Locate the cell with the specified text and output its [x, y] center coordinate. 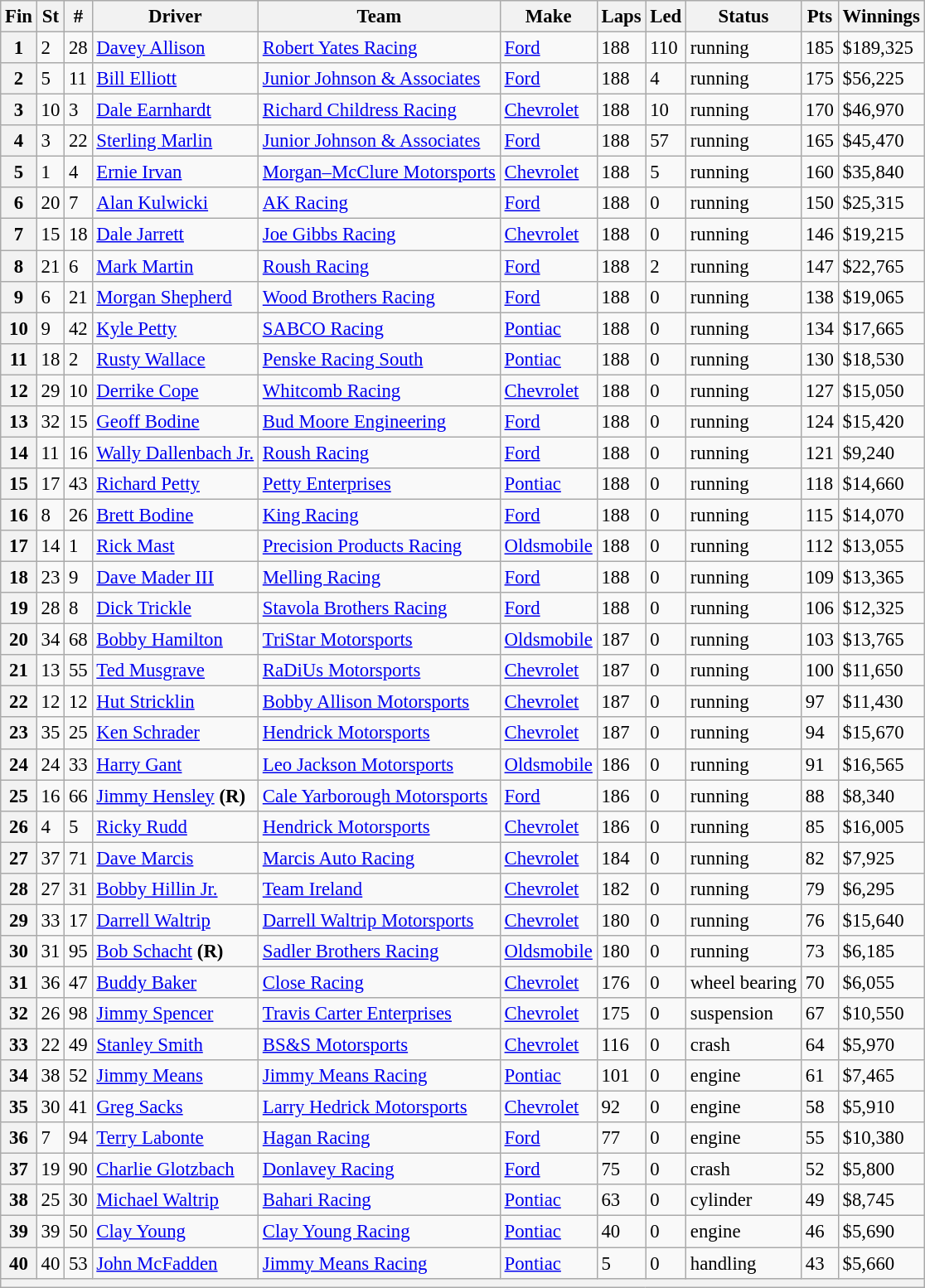
85 [819, 826]
$16,005 [881, 826]
Greg Sacks [175, 1107]
66 [78, 796]
$15,670 [881, 734]
185 [819, 48]
Jimmy Spencer [175, 1014]
Penske Racing South [379, 359]
75 [622, 1169]
$56,225 [881, 79]
182 [622, 889]
Clay Young Racing [379, 1232]
suspension [743, 1014]
TriStar Motorsports [379, 640]
147 [819, 266]
Wood Brothers Racing [379, 297]
Team Ireland [379, 889]
Robert Yates Racing [379, 48]
Driver [175, 17]
Leo Jackson Motorsports [379, 764]
Team [379, 17]
Bobby Hamilton [175, 640]
Bud Moore Engineering [379, 422]
Hagan Racing [379, 1138]
64 [819, 1045]
109 [819, 578]
106 [819, 608]
Mark Martin [175, 266]
71 [78, 858]
138 [819, 297]
# [78, 17]
41 [78, 1107]
Alan Kulwicki [175, 203]
Pts [819, 17]
46 [819, 1232]
$46,970 [881, 110]
Darrell Waltrip Motorsports [379, 920]
$35,840 [881, 172]
Bob Schacht (R) [175, 951]
$11,430 [881, 702]
150 [819, 203]
112 [819, 546]
Fin [19, 17]
Whitcomb Racing [379, 390]
Travis Carter Enterprises [379, 1014]
$5,660 [881, 1263]
$6,295 [881, 889]
103 [819, 640]
$14,660 [881, 484]
115 [819, 515]
King Racing [379, 515]
Cale Yarborough Motorsports [379, 796]
88 [819, 796]
Ricky Rudd [175, 826]
$18,530 [881, 359]
$8,340 [881, 796]
Bill Elliott [175, 79]
134 [819, 328]
82 [819, 858]
Buddy Baker [175, 982]
Davey Allison [175, 48]
Dale Jarrett [175, 235]
cylinder [743, 1201]
$5,910 [881, 1107]
79 [819, 889]
42 [78, 328]
70 [819, 982]
Make [549, 17]
$13,765 [881, 640]
$6,055 [881, 982]
90 [78, 1169]
116 [622, 1045]
118 [819, 484]
Melling Racing [379, 578]
$16,565 [881, 764]
handling [743, 1263]
124 [819, 422]
Bobby Hillin Jr. [175, 889]
$9,240 [881, 453]
Bobby Allison Motorsports [379, 702]
Richard Childress Racing [379, 110]
$15,050 [881, 390]
Charlie Glotzbach [175, 1169]
Donlavey Racing [379, 1169]
$5,800 [881, 1169]
Morgan–McClure Motorsports [379, 172]
Ken Schrader [175, 734]
Ernie Irvan [175, 172]
68 [78, 640]
$7,925 [881, 858]
Darrell Waltrip [175, 920]
$13,055 [881, 546]
AK Racing [379, 203]
Kyle Petty [175, 328]
$15,420 [881, 422]
Marcis Auto Racing [379, 858]
Dave Mader III [175, 578]
$7,465 [881, 1076]
$10,550 [881, 1014]
Dave Marcis [175, 858]
$6,185 [881, 951]
Richard Petty [175, 484]
77 [622, 1138]
Joe Gibbs Racing [379, 235]
$8,745 [881, 1201]
Stavola Brothers Racing [379, 608]
110 [666, 48]
Brett Bodine [175, 515]
Sadler Brothers Racing [379, 951]
$189,325 [881, 48]
Jimmy Hensley (R) [175, 796]
$11,650 [881, 671]
BS&S Motorsports [379, 1045]
Geoff Bodine [175, 422]
76 [819, 920]
100 [819, 671]
$25,315 [881, 203]
61 [819, 1076]
RaDiUs Motorsports [379, 671]
Michael Waltrip [175, 1201]
Morgan Shepherd [175, 297]
121 [819, 453]
Sterling Marlin [175, 141]
176 [622, 982]
$19,065 [881, 297]
Winnings [881, 17]
$5,690 [881, 1232]
SABCO Racing [379, 328]
Laps [622, 17]
Bahari Racing [379, 1201]
Wally Dallenbach Jr. [175, 453]
160 [819, 172]
$10,380 [881, 1138]
Close Racing [379, 982]
$5,970 [881, 1045]
Larry Hedrick Motorsports [379, 1107]
$14,070 [881, 515]
$13,365 [881, 578]
Clay Young [175, 1232]
50 [78, 1232]
Hut Stricklin [175, 702]
127 [819, 390]
53 [78, 1263]
$22,765 [881, 266]
Terry Labonte [175, 1138]
170 [819, 110]
Status [743, 17]
Led [666, 17]
St [50, 17]
57 [666, 141]
$12,325 [881, 608]
101 [622, 1076]
146 [819, 235]
Harry Gant [175, 764]
Dick Trickle [175, 608]
$15,640 [881, 920]
$17,665 [881, 328]
91 [819, 764]
Petty Enterprises [379, 484]
63 [622, 1201]
$45,470 [881, 141]
wheel bearing [743, 982]
Dale Earnhardt [175, 110]
John McFadden [175, 1263]
95 [78, 951]
97 [819, 702]
Rusty Wallace [175, 359]
$19,215 [881, 235]
58 [819, 1107]
165 [819, 141]
Rick Mast [175, 546]
130 [819, 359]
Jimmy Means [175, 1076]
Derrike Cope [175, 390]
92 [622, 1107]
Precision Products Racing [379, 546]
47 [78, 982]
73 [819, 951]
Ted Musgrave [175, 671]
184 [622, 858]
67 [819, 1014]
98 [78, 1014]
Stanley Smith [175, 1045]
